Scan for the cell matching the given text and deliver its (x, y) coordinate at center. 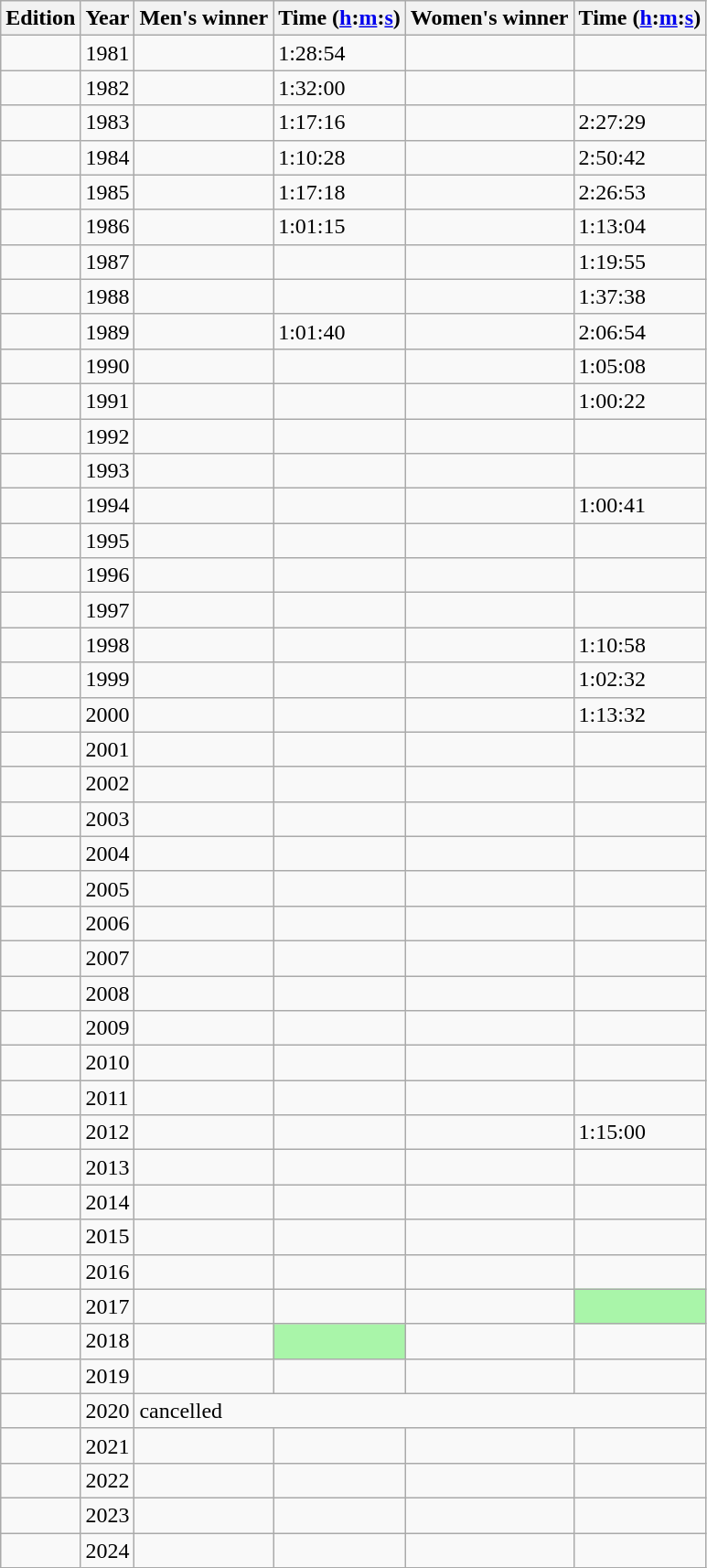
Edition (40, 18)
1982 (108, 88)
2019 (108, 1376)
1:05:08 (640, 366)
1:01:15 (340, 227)
1991 (108, 401)
2:50:42 (640, 157)
Year (108, 18)
1987 (108, 262)
1:32:00 (340, 88)
1997 (108, 610)
2:26:53 (640, 192)
1:01:40 (340, 331)
2009 (108, 1028)
1981 (108, 53)
1:10:58 (640, 645)
2024 (108, 1551)
1996 (108, 575)
2008 (108, 993)
2013 (108, 1167)
2012 (108, 1133)
cancelled (421, 1411)
2000 (108, 714)
2002 (108, 784)
2004 (108, 854)
2:27:29 (640, 123)
1998 (108, 645)
1:10:28 (340, 157)
1:19:55 (640, 262)
2010 (108, 1063)
Men's winner (204, 18)
2:06:54 (640, 331)
2001 (108, 749)
2022 (108, 1480)
1:13:04 (640, 227)
1:37:38 (640, 296)
1:02:32 (640, 680)
1992 (108, 436)
2011 (108, 1098)
2003 (108, 819)
2005 (108, 888)
1:17:18 (340, 192)
2016 (108, 1272)
1995 (108, 541)
Women's winner (489, 18)
1990 (108, 366)
1983 (108, 123)
1984 (108, 157)
1993 (108, 471)
1:13:32 (640, 714)
2017 (108, 1306)
2020 (108, 1411)
2014 (108, 1202)
1:15:00 (640, 1133)
2007 (108, 958)
1999 (108, 680)
1988 (108, 296)
1985 (108, 192)
1:17:16 (340, 123)
1986 (108, 227)
1994 (108, 506)
2021 (108, 1445)
2018 (108, 1341)
2015 (108, 1237)
1:00:22 (640, 401)
2023 (108, 1515)
1:00:41 (640, 506)
2006 (108, 923)
1:28:54 (340, 53)
1989 (108, 331)
